From the cell containing the given text, extract its center point as [x, y] coordinate. 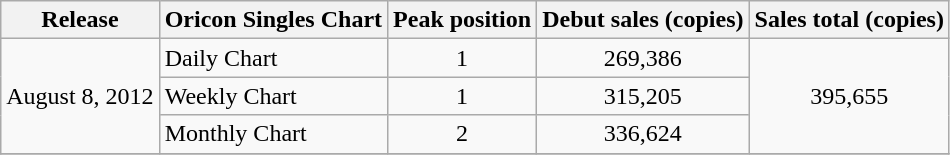
336,624 [643, 134]
Peak position [462, 20]
395,655 [849, 96]
Monthly Chart [273, 134]
269,386 [643, 58]
Oricon Singles Chart [273, 20]
Weekly Chart [273, 96]
315,205 [643, 96]
Sales total (copies) [849, 20]
Release [80, 20]
2 [462, 134]
Debut sales (copies) [643, 20]
Daily Chart [273, 58]
August 8, 2012 [80, 96]
